From the cell containing the given text, extract its center point as [X, Y] coordinate. 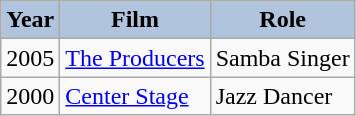
Samba Singer [282, 58]
2005 [30, 58]
The Producers [135, 58]
Center Stage [135, 96]
Role [282, 20]
Film [135, 20]
Jazz Dancer [282, 96]
2000 [30, 96]
Year [30, 20]
